Extract the (X, Y) coordinate from the center of the cell holding the provided text.  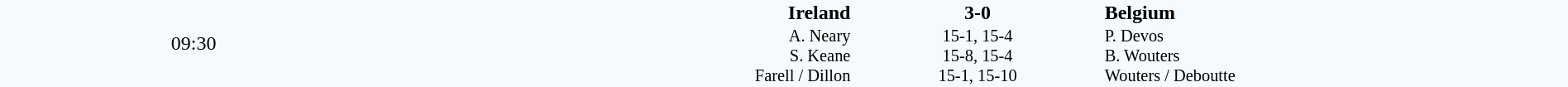
A. NearyS. KeaneFarell / Dillon (619, 56)
P. DevosB. WoutersWouters / Deboutte (1336, 56)
3-0 (978, 12)
Ireland (619, 12)
15-1, 15-415-8, 15-415-1, 15-10 (978, 56)
09:30 (194, 43)
Belgium (1336, 12)
